Pinpoint the cell where the given text exists, returning its (x, y) midpoint coordinate. 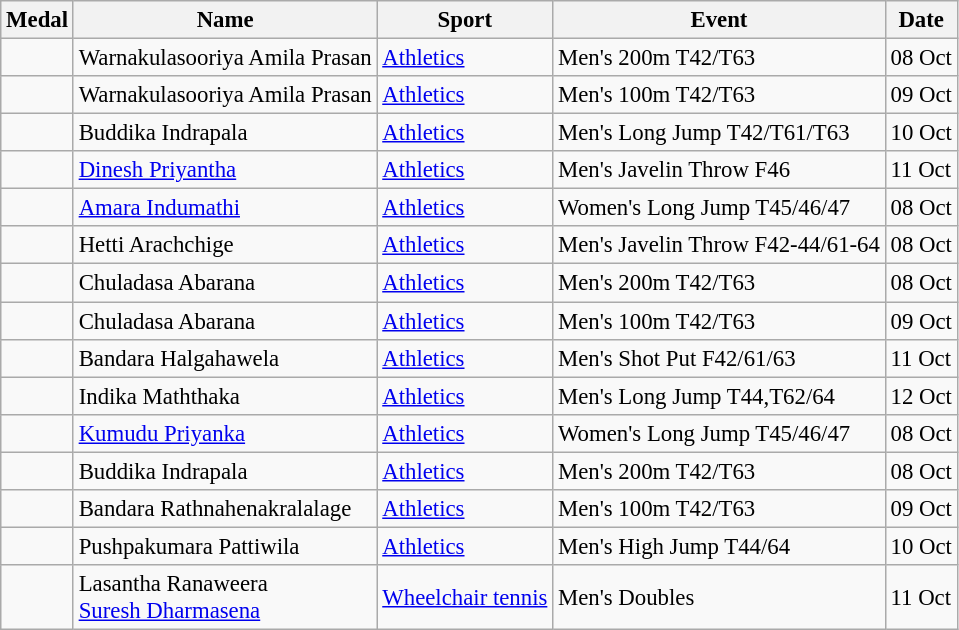
Date (921, 20)
Lasantha RanaweeraSuresh Dharmasena (225, 598)
Sport (465, 20)
12 Oct (921, 396)
Men's Long Jump T42/T61/T63 (720, 133)
Event (720, 20)
Men's High Jump T44/64 (720, 546)
Amara Indumathi (225, 208)
Pushpakumara Pattiwila (225, 546)
Men's Shot Put F42/61/63 (720, 358)
Men's Javelin Throw F42-44/61-64 (720, 245)
Bandara Rathnahenakralalage (225, 509)
Kumudu Priyanka (225, 433)
Hetti Arachchige (225, 245)
Medal (38, 20)
Dinesh Priyantha (225, 170)
Men's Long Jump T44,T62/64 (720, 396)
Bandara Halgahawela (225, 358)
Indika Maththaka (225, 396)
Men's Javelin Throw F46 (720, 170)
Name (225, 20)
Wheelchair tennis (465, 598)
Men's Doubles (720, 598)
